Capture the cell that displays the provided text and extract its (x, y) central coordinate. 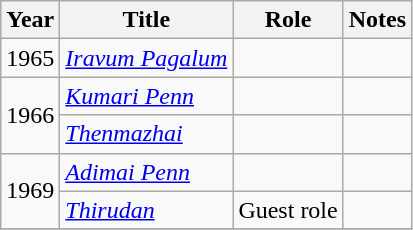
Thenmazhai (146, 134)
Notes (377, 20)
Guest role (288, 210)
1966 (30, 115)
Title (146, 20)
1965 (30, 58)
Year (30, 20)
Adimai Penn (146, 172)
Kumari Penn (146, 96)
Iravum Pagalum (146, 58)
1969 (30, 191)
Role (288, 20)
Thirudan (146, 210)
